Find where the given text appears and provide that cell's center as [X, Y] coordinate. 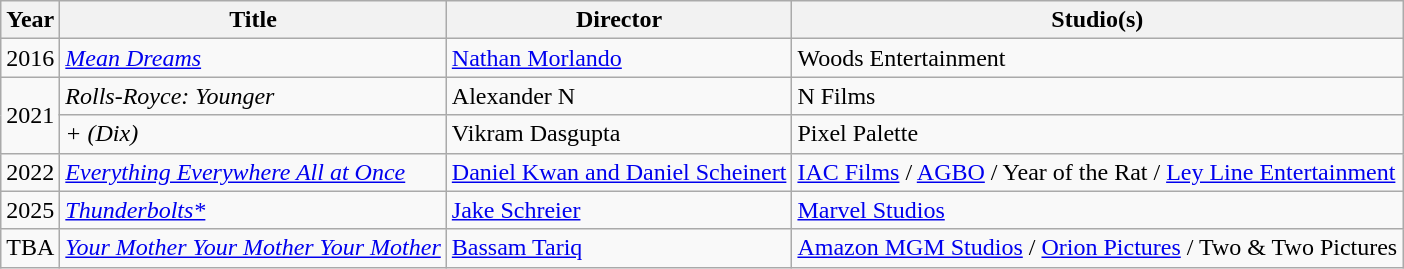
Pixel Palette [1098, 134]
Woods Entertainment [1098, 58]
Rolls-Royce: Younger [253, 96]
IAC Films / AGBO / Year of the Rat / Ley Line Entertainment [1098, 172]
Studio(s) [1098, 20]
Mean Dreams [253, 58]
Your Mother Your Mother Your Mother [253, 248]
Vikram Dasgupta [619, 134]
Everything Everywhere All at Once [253, 172]
2022 [30, 172]
Year [30, 20]
Jake Schreier [619, 210]
TBA [30, 248]
Thunderbolts* [253, 210]
2016 [30, 58]
+ (Dix) [253, 134]
Alexander N [619, 96]
N Films [1098, 96]
Daniel Kwan and Daniel Scheinert [619, 172]
2021 [30, 115]
Nathan Morlando [619, 58]
2025 [30, 210]
Bassam Tariq [619, 248]
Director [619, 20]
Title [253, 20]
Amazon MGM Studios / Orion Pictures / Two & Two Pictures [1098, 248]
Marvel Studios [1098, 210]
